Return the [X, Y] coordinate for the center point of the cell that contains the specified text.  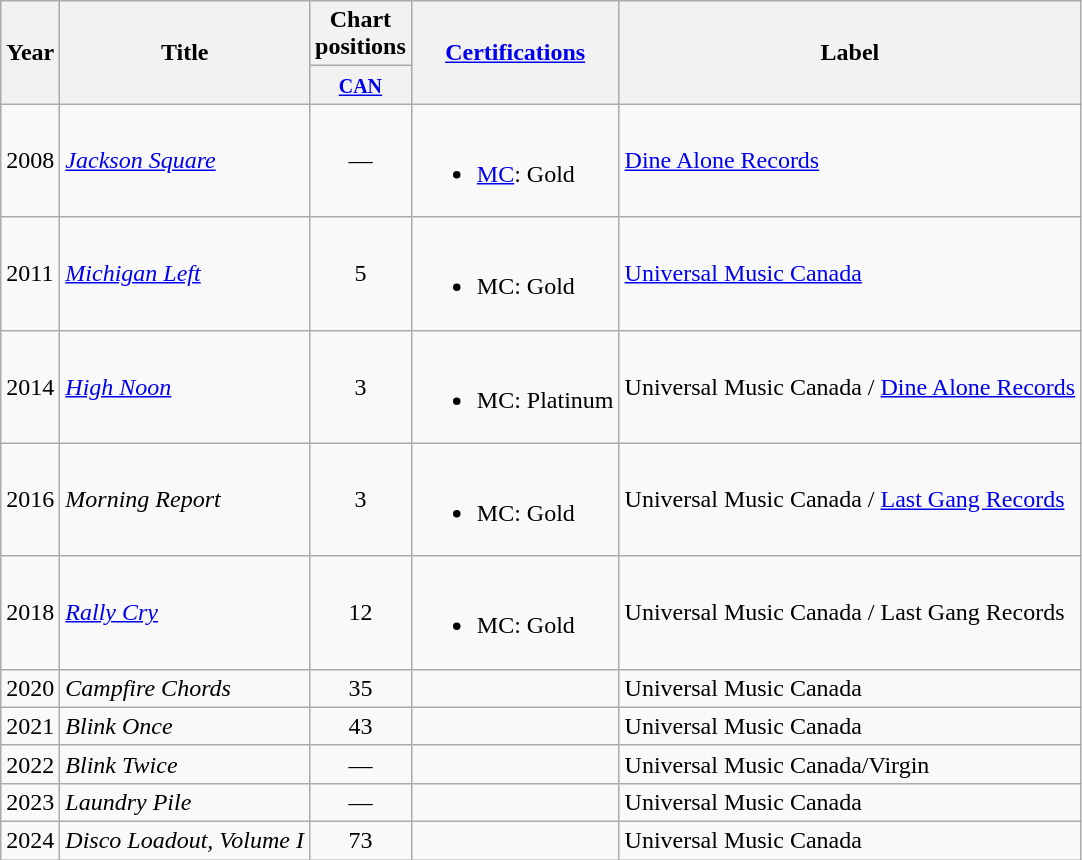
Universal Music Canada/Virgin [850, 764]
35 [361, 688]
Campfire Chords [185, 688]
2008 [30, 160]
2023 [30, 802]
Universal Music Canada / Dine Alone Records [850, 386]
5 [361, 274]
Dine Alone Records [850, 160]
Blink Once [185, 726]
Laundry Pile [185, 802]
Label [850, 52]
2018 [30, 612]
2016 [30, 500]
CAN [361, 85]
2020 [30, 688]
Morning Report [185, 500]
Rally Cry [185, 612]
2024 [30, 840]
High Noon [185, 386]
12 [361, 612]
Jackson Square [185, 160]
2011 [30, 274]
Certifications [515, 52]
MC: Platinum [515, 386]
73 [361, 840]
43 [361, 726]
Blink Twice [185, 764]
Year [30, 52]
Chart positions [361, 34]
2022 [30, 764]
2021 [30, 726]
Disco Loadout, Volume I [185, 840]
Title [185, 52]
Michigan Left [185, 274]
2014 [30, 386]
